For the text-containing cell, return its midpoint in (X, Y) coordinate format. 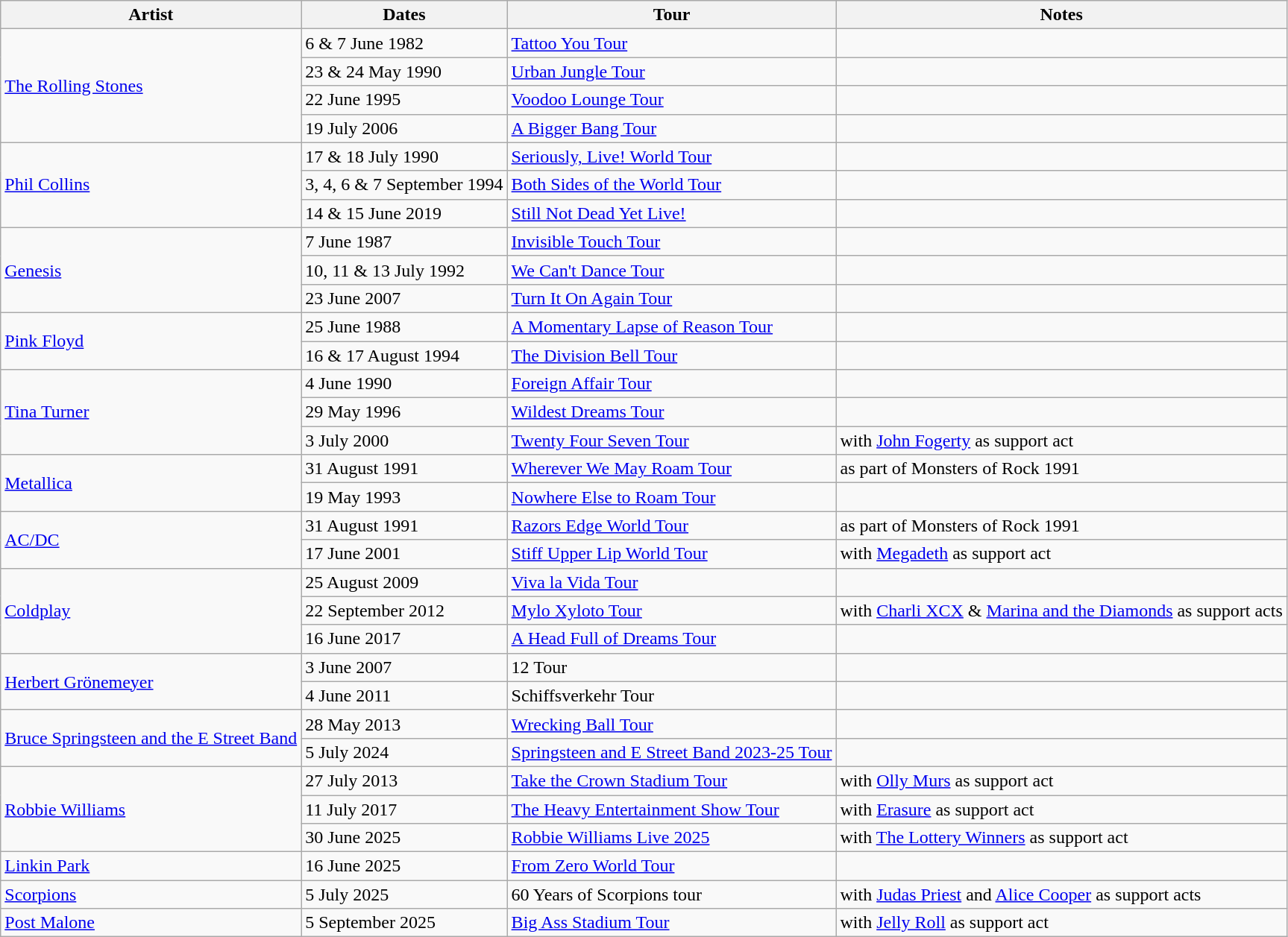
5 July 2025 (404, 895)
10, 11 & 13 July 1992 (404, 270)
Metallica (151, 483)
Both Sides of the World Tour (671, 185)
We Can't Dance Tour (671, 270)
Robbie Williams (151, 809)
11 July 2017 (404, 809)
AC/DC (151, 540)
Nowhere Else to Roam Tour (671, 497)
with Olly Murs as support act (1061, 780)
Urban Jungle Tour (671, 72)
16 June 2025 (404, 866)
25 June 1988 (404, 326)
Tour (671, 15)
The Heavy Entertainment Show Tour (671, 809)
12 Tour (671, 667)
A Momentary Lapse of Reason Tour (671, 326)
5 July 2024 (404, 752)
From Zero World Tour (671, 866)
6 & 7 June 1982 (404, 43)
A Head Full of Dreams Tour (671, 639)
22 September 2012 (404, 611)
3 June 2007 (404, 667)
Tattoo You Tour (671, 43)
23 June 2007 (404, 298)
Tina Turner (151, 412)
A Bigger Bang Tour (671, 128)
22 June 1995 (404, 100)
29 May 1996 (404, 412)
Artist (151, 15)
with Charli XCX & Marina and the Diamonds as support acts (1061, 611)
Seriously, Live! World Tour (671, 157)
30 June 2025 (404, 838)
4 June 2011 (404, 695)
with Judas Priest and Alice Cooper as support acts (1061, 895)
Robbie Williams Live 2025 (671, 838)
19 July 2006 (404, 128)
Herbert Grönemeyer (151, 681)
Bruce Springsteen and the E Street Band (151, 738)
Big Ass Stadium Tour (671, 923)
14 & 15 June 2019 (404, 213)
Dates (404, 15)
Linkin Park (151, 866)
17 June 2001 (404, 554)
Mylo Xyloto Tour (671, 611)
5 September 2025 (404, 923)
Schiffsverkehr Tour (671, 695)
Wildest Dreams Tour (671, 412)
Still Not Dead Yet Live! (671, 213)
25 August 2009 (404, 582)
Take the Crown Stadium Tour (671, 780)
Genesis (151, 270)
Viva la Vida Tour (671, 582)
16 & 17 August 1994 (404, 356)
with Erasure as support act (1061, 809)
4 June 1990 (404, 384)
Stiff Upper Lip World Tour (671, 554)
Turn It On Again Tour (671, 298)
Voodoo Lounge Tour (671, 100)
with The Lottery Winners as support act (1061, 838)
Phil Collins (151, 185)
Twenty Four Seven Tour (671, 441)
Pink Floyd (151, 341)
60 Years of Scorpions tour (671, 895)
Invisible Touch Tour (671, 242)
The Division Bell Tour (671, 356)
3 July 2000 (404, 441)
19 May 1993 (404, 497)
23 & 24 May 1990 (404, 72)
7 June 1987 (404, 242)
3, 4, 6 & 7 September 1994 (404, 185)
Notes (1061, 15)
Foreign Affair Tour (671, 384)
with Jelly Roll as support act (1061, 923)
Wherever We May Roam Tour (671, 469)
27 July 2013 (404, 780)
The Rolling Stones (151, 86)
17 & 18 July 1990 (404, 157)
Razors Edge World Tour (671, 526)
Coldplay (151, 611)
28 May 2013 (404, 724)
with John Fogerty as support act (1061, 441)
Scorpions (151, 895)
Wrecking Ball Tour (671, 724)
Springsteen and E Street Band 2023-25 Tour (671, 752)
Post Malone (151, 923)
16 June 2017 (404, 639)
with Megadeth as support act (1061, 554)
